Extract the [X, Y] coordinate from the center of the cell holding the provided text.  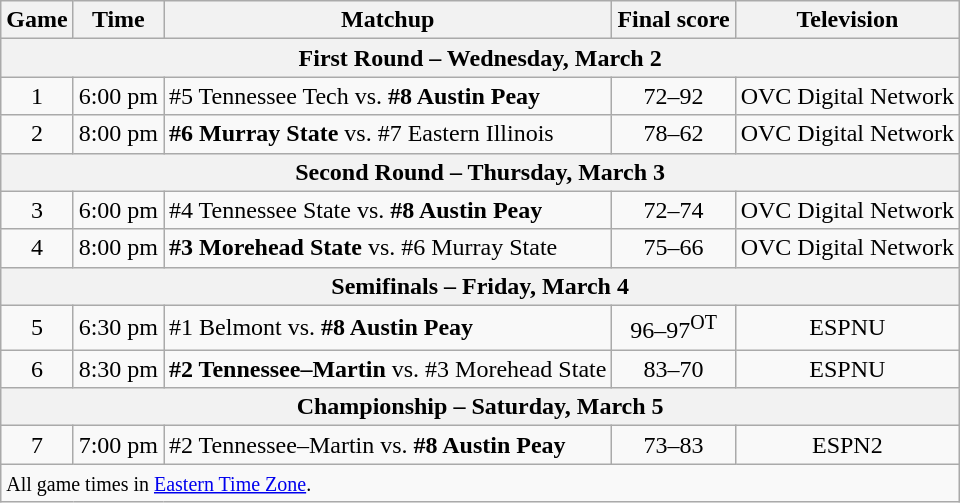
6 [37, 369]
All game times in Eastern Time Zone. [480, 483]
#4 Tennessee State vs. #8 Austin Peay [388, 210]
75–66 [674, 248]
Semifinals – Friday, March 4 [480, 286]
Second Round – Thursday, March 3 [480, 172]
#6 Murray State vs. #7 Eastern Illinois [388, 134]
83–70 [674, 369]
Matchup [388, 20]
#2 Tennessee–Martin vs. #8 Austin Peay [388, 445]
4 [37, 248]
73–83 [674, 445]
72–74 [674, 210]
ESPN2 [847, 445]
#2 Tennessee–Martin vs. #3 Morehead State [388, 369]
8:30 pm [118, 369]
3 [37, 210]
#3 Morehead State vs. #6 Murray State [388, 248]
Final score [674, 20]
78–62 [674, 134]
Television [847, 20]
7 [37, 445]
First Round – Wednesday, March 2 [480, 58]
96–97OT [674, 328]
Championship – Saturday, March 5 [480, 407]
Game [37, 20]
5 [37, 328]
#1 Belmont vs. #8 Austin Peay [388, 328]
7:00 pm [118, 445]
6:30 pm [118, 328]
72–92 [674, 96]
Time [118, 20]
2 [37, 134]
1 [37, 96]
#5 Tennessee Tech vs. #8 Austin Peay [388, 96]
